Find where the given text appears and provide that cell's center as (x, y) coordinate. 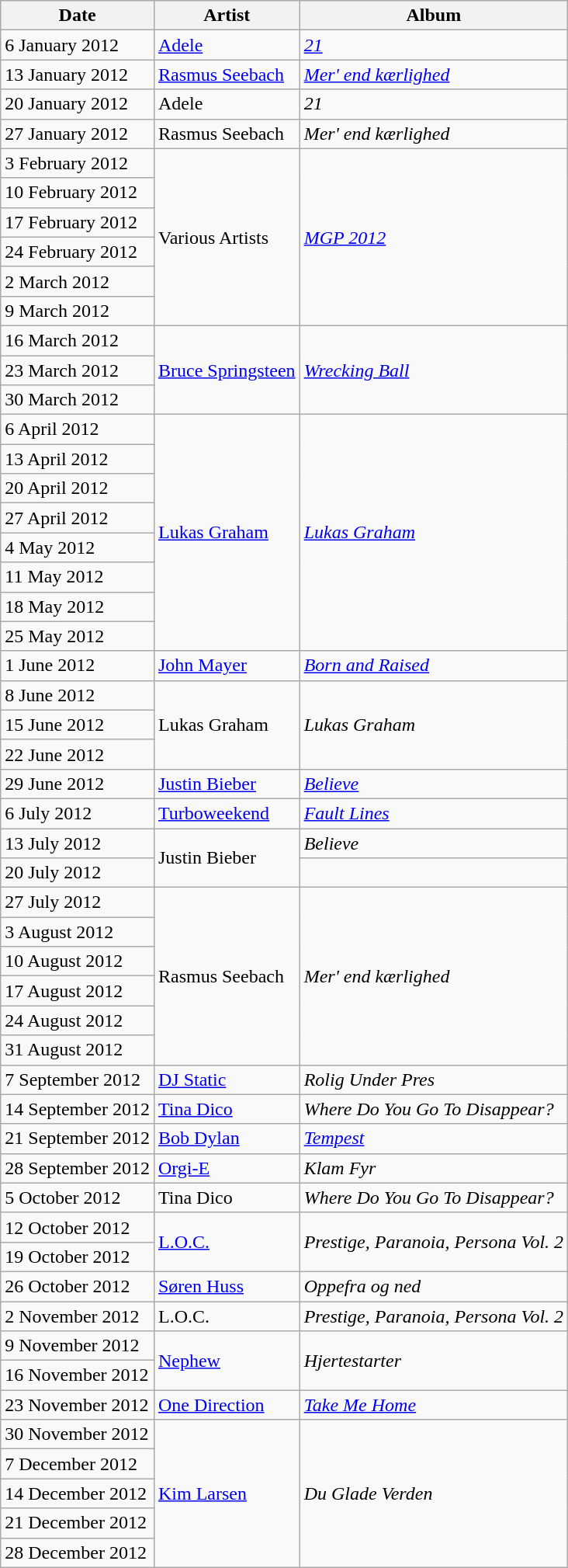
One Direction (227, 1405)
30 November 2012 (78, 1434)
Nephew (227, 1361)
5 October 2012 (78, 1198)
Turboweekend (227, 813)
28 September 2012 (78, 1168)
14 December 2012 (78, 1493)
24 February 2012 (78, 252)
1 June 2012 (78, 666)
Oppefra og ned (433, 1286)
2 November 2012 (78, 1316)
30 March 2012 (78, 400)
27 April 2012 (78, 518)
19 October 2012 (78, 1257)
12 October 2012 (78, 1227)
13 January 2012 (78, 75)
10 February 2012 (78, 193)
21 September 2012 (78, 1139)
Hjertestarter (433, 1361)
7 September 2012 (78, 1080)
6 April 2012 (78, 429)
Artist (227, 16)
MGP 2012 (433, 237)
Fault Lines (433, 813)
Tempest (433, 1139)
20 April 2012 (78, 488)
17 August 2012 (78, 991)
2 March 2012 (78, 281)
16 November 2012 (78, 1375)
23 March 2012 (78, 370)
27 July 2012 (78, 902)
3 February 2012 (78, 163)
6 January 2012 (78, 45)
Rolig Under Pres (433, 1080)
8 June 2012 (78, 695)
Bruce Springsteen (227, 370)
16 March 2012 (78, 340)
10 August 2012 (78, 961)
John Mayer (227, 666)
Born and Raised (433, 666)
11 May 2012 (78, 577)
31 August 2012 (78, 1050)
Date (78, 16)
Kim Larsen (227, 1493)
Wrecking Ball (433, 370)
4 May 2012 (78, 548)
Bob Dylan (227, 1139)
20 July 2012 (78, 873)
27 January 2012 (78, 134)
15 June 2012 (78, 725)
9 November 2012 (78, 1346)
Album (433, 16)
14 September 2012 (78, 1109)
28 December 2012 (78, 1552)
9 March 2012 (78, 311)
25 May 2012 (78, 636)
20 January 2012 (78, 104)
Orgi-E (227, 1168)
Various Artists (227, 237)
Klam Fyr (433, 1168)
17 February 2012 (78, 222)
13 July 2012 (78, 843)
13 April 2012 (78, 459)
Du Glade Verden (433, 1493)
18 May 2012 (78, 607)
21 December 2012 (78, 1523)
26 October 2012 (78, 1286)
29 June 2012 (78, 784)
Søren Huss (227, 1286)
6 July 2012 (78, 813)
22 June 2012 (78, 754)
24 August 2012 (78, 1020)
7 December 2012 (78, 1464)
23 November 2012 (78, 1405)
Take Me Home (433, 1405)
DJ Static (227, 1080)
3 August 2012 (78, 932)
